Find where the given text appears and provide that cell's center as [x, y] coordinate. 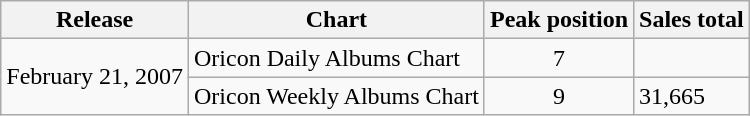
Peak position [558, 20]
Sales total [692, 20]
31,665 [692, 96]
Release [95, 20]
7 [558, 58]
Oricon Daily Albums Chart [336, 58]
Chart [336, 20]
9 [558, 96]
February 21, 2007 [95, 77]
Oricon Weekly Albums Chart [336, 96]
